Return [X, Y] of the center of cell containing provided text 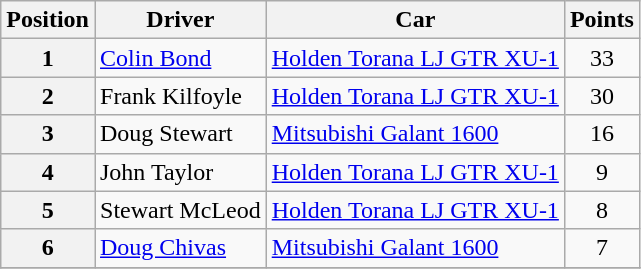
3 [48, 134]
Driver [180, 20]
7 [602, 248]
2 [48, 96]
4 [48, 172]
Car [415, 20]
Colin Bond [180, 58]
16 [602, 134]
Frank Kilfoyle [180, 96]
5 [48, 210]
John Taylor [180, 172]
Doug Stewart [180, 134]
Position [48, 20]
6 [48, 248]
Doug Chivas [180, 248]
Stewart McLeod [180, 210]
1 [48, 58]
8 [602, 210]
Points [602, 20]
30 [602, 96]
33 [602, 58]
9 [602, 172]
